Scan for the cell matching the given text and deliver its [X, Y] coordinate at center. 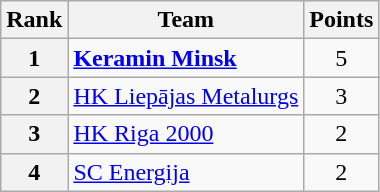
1 [34, 58]
Rank [34, 20]
Keramin Minsk [186, 58]
HK Liepājas Metalurgs [186, 96]
Points [342, 20]
SC Energija [186, 172]
Team [186, 20]
4 [34, 172]
HK Riga 2000 [186, 134]
5 [342, 58]
